Return the [X, Y] coordinate for the center point of the cell that contains the specified text.  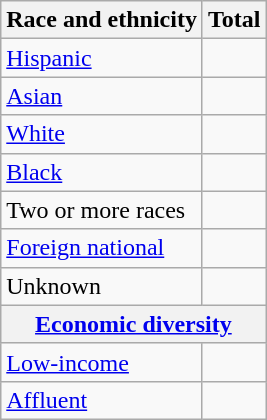
Affluent [102, 400]
Hispanic [102, 58]
Low-income [102, 362]
White [102, 134]
Asian [102, 96]
Economic diversity [134, 324]
Two or more races [102, 210]
Race and ethnicity [102, 20]
Unknown [102, 286]
Black [102, 172]
Total [234, 20]
Foreign national [102, 248]
